Capture the cell that displays the provided text and extract its (X, Y) central coordinate. 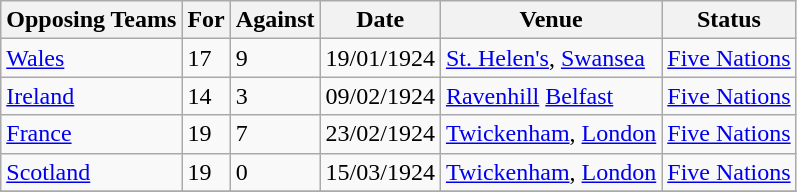
Ireland (92, 96)
09/02/1924 (380, 96)
14 (206, 96)
Opposing Teams (92, 20)
0 (275, 172)
For (206, 20)
15/03/1924 (380, 172)
17 (206, 58)
19/01/1924 (380, 58)
France (92, 134)
Status (729, 20)
Against (275, 20)
Date (380, 20)
Ravenhill Belfast (550, 96)
Venue (550, 20)
7 (275, 134)
Scotland (92, 172)
23/02/1924 (380, 134)
3 (275, 96)
St. Helen's, Swansea (550, 58)
Wales (92, 58)
9 (275, 58)
